For the text-containing cell, return its midpoint in (X, Y) coordinate format. 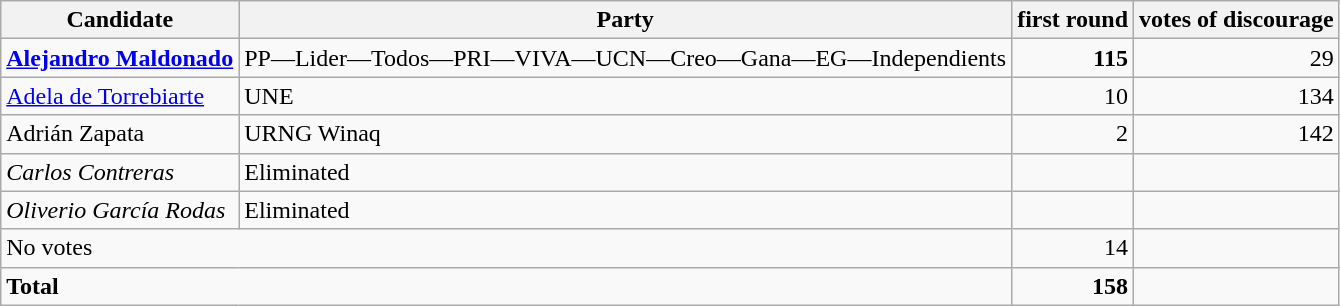
14 (1073, 248)
Party (626, 20)
2 (1073, 134)
29 (1237, 58)
158 (1073, 286)
Alejandro Maldonado (120, 58)
No votes (506, 248)
Candidate (120, 20)
Oliverio García Rodas (120, 210)
10 (1073, 96)
Total (506, 286)
first round (1073, 20)
Adela de Torrebiarte (120, 96)
115 (1073, 58)
URNG Winaq (626, 134)
votes of discourage (1237, 20)
134 (1237, 96)
UNE (626, 96)
142 (1237, 134)
PP—Lider—Todos—PRI—VIVA—UCN—Creo—Gana—EG—Independients (626, 58)
Carlos Contreras (120, 172)
Adrián Zapata (120, 134)
